Extract the (x, y) coordinate from the center of the cell holding the provided text.  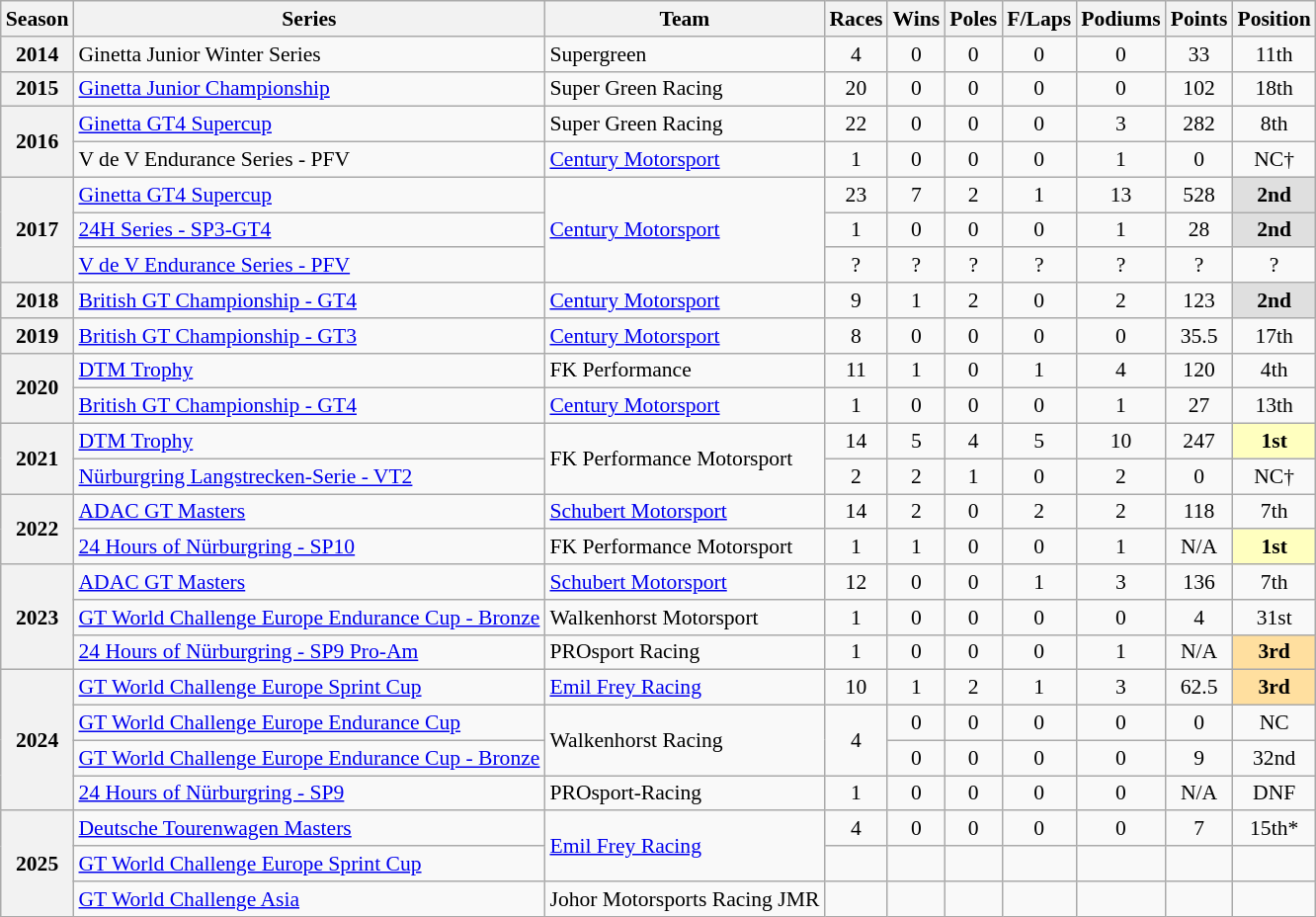
Supergreen (684, 54)
8th (1274, 125)
Walkenhorst Racing (684, 741)
GT World Challenge Europe Endurance Cup (308, 723)
24 Hours of Nürburgring - SP9 Pro-Am (308, 652)
2025 (38, 864)
282 (1199, 125)
247 (1199, 442)
136 (1199, 582)
2014 (38, 54)
PROsport Racing (684, 652)
FK Performance (684, 371)
2016 (38, 142)
28 (1199, 230)
British GT Championship - GT3 (308, 336)
62.5 (1199, 688)
31st (1274, 618)
11th (1274, 54)
13th (1274, 406)
2022 (38, 530)
528 (1199, 195)
Season (38, 19)
DNF (1274, 793)
23 (856, 195)
Position (1274, 19)
Johor Motorsports Racing JMR (684, 899)
Deutsche Tourenwagen Masters (308, 829)
2015 (38, 89)
8 (856, 336)
Wins (916, 19)
102 (1199, 89)
GT World Challenge Asia (308, 899)
Poles (973, 19)
Ginetta Junior Championship (308, 89)
Races (856, 19)
NC (1274, 723)
20 (856, 89)
2023 (38, 617)
2019 (38, 336)
F/Laps (1039, 19)
Series (308, 19)
120 (1199, 371)
11 (856, 371)
Nürburgring Langstrecken-Serie - VT2 (308, 476)
18th (1274, 89)
PROsport-Racing (684, 793)
22 (856, 125)
13 (1120, 195)
12 (856, 582)
2018 (38, 300)
Podiums (1120, 19)
24 Hours of Nürburgring - SP10 (308, 547)
2020 (38, 387)
24H Series - SP3-GT4 (308, 230)
118 (1199, 512)
Team (684, 19)
33 (1199, 54)
17th (1274, 336)
Points (1199, 19)
2024 (38, 740)
27 (1199, 406)
Ginetta Junior Winter Series (308, 54)
2021 (38, 458)
2017 (38, 229)
35.5 (1199, 336)
32nd (1274, 758)
15th* (1274, 829)
4th (1274, 371)
123 (1199, 300)
24 Hours of Nürburgring - SP9 (308, 793)
Walkenhorst Motorsport (684, 618)
